Provide the [x, y] coordinate of the cell's center where the given text is located.  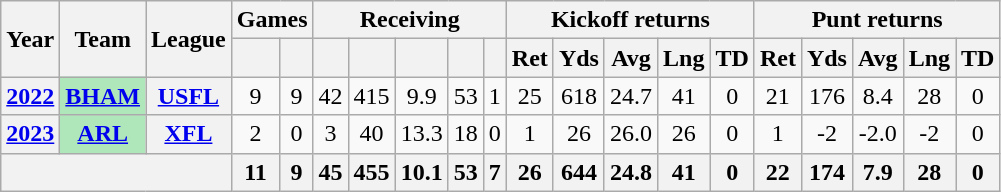
40 [372, 134]
7.9 [878, 172]
21 [778, 96]
7 [494, 172]
26.0 [630, 134]
174 [826, 172]
2022 [30, 96]
644 [578, 172]
Team [103, 39]
24.7 [630, 96]
42 [330, 96]
8.4 [878, 96]
Kickoff returns [630, 20]
3 [330, 134]
18 [466, 134]
24.8 [630, 172]
Games [272, 20]
13.3 [422, 134]
BHAM [103, 96]
Year [30, 39]
2 [256, 134]
ARL [103, 134]
618 [578, 96]
USFL [189, 96]
25 [530, 96]
176 [826, 96]
XFL [189, 134]
9.9 [422, 96]
415 [372, 96]
Punt returns [877, 20]
45 [330, 172]
10.1 [422, 172]
-2.0 [878, 134]
Receiving [410, 20]
455 [372, 172]
22 [778, 172]
League [189, 39]
11 [256, 172]
2023 [30, 134]
